For the text-containing cell, return its midpoint in (x, y) coordinate format. 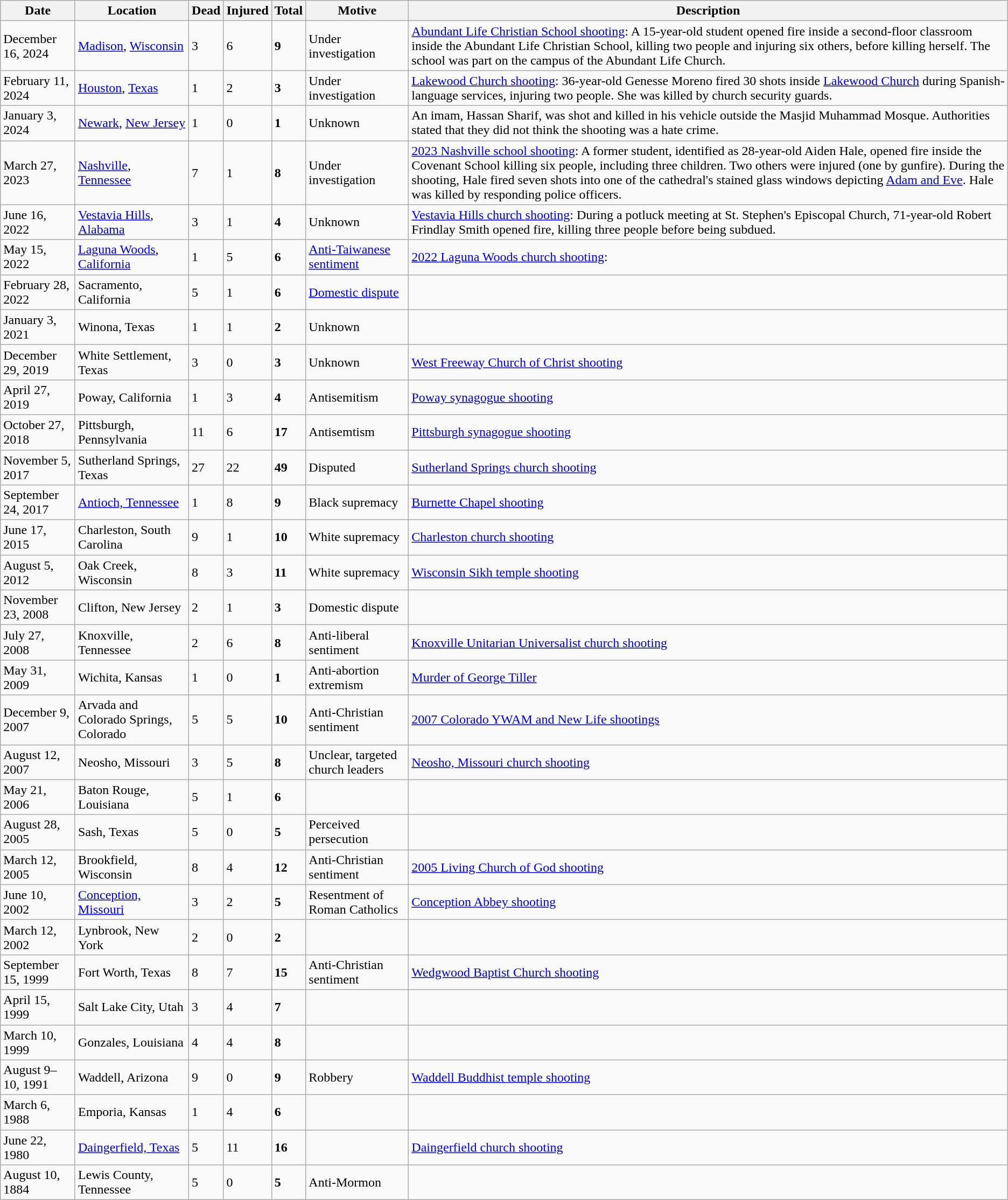
Sacramento, California (131, 292)
Injured (248, 11)
Neosho, Missouri church shooting (708, 762)
June 22, 1980 (38, 1148)
January 3, 2024 (38, 123)
Daingerfield, Texas (131, 1148)
West Freeway Church of Christ shooting (708, 362)
17 (289, 432)
2022 Laguna Woods church shooting: (708, 257)
Disputed (358, 467)
Nashville, Tennessee (131, 172)
Description (708, 11)
August 5, 2012 (38, 573)
Baton Rouge, Louisiana (131, 797)
27 (206, 467)
Poway synagogue shooting (708, 397)
March 6, 1988 (38, 1112)
November 5, 2017 (38, 467)
Location (131, 11)
Dead (206, 11)
White Settlement, Texas (131, 362)
2007 Colorado YWAM and New Life shootings (708, 720)
Robbery (358, 1078)
March 12, 2005 (38, 867)
12 (289, 867)
Neosho, Missouri (131, 762)
16 (289, 1148)
Antisemitism (358, 397)
Daingerfield church shooting (708, 1148)
January 3, 2021 (38, 327)
May 21, 2006 (38, 797)
Motive (358, 11)
Sutherland Springs church shooting (708, 467)
Conception, Missouri (131, 902)
49 (289, 467)
Lynbrook, New York (131, 937)
Clifton, New Jersey (131, 607)
Anti-Mormon (358, 1182)
July 27, 2008 (38, 643)
Emporia, Kansas (131, 1112)
June 17, 2015 (38, 537)
June 16, 2022 (38, 222)
Waddell Buddhist temple shooting (708, 1078)
August 10, 1884 (38, 1182)
April 27, 2019 (38, 397)
February 28, 2022 (38, 292)
Unclear, targeted church leaders (358, 762)
August 28, 2005 (38, 832)
Pittsburgh synagogue shooting (708, 432)
March 27, 2023 (38, 172)
December 9, 2007 (38, 720)
Wisconsin Sikh temple shooting (708, 573)
October 27, 2018 (38, 432)
February 11, 2024 (38, 88)
Perceived persecution (358, 832)
August 12, 2007 (38, 762)
March 12, 2002 (38, 937)
Vestavia Hills, Alabama (131, 222)
Pittsburgh, Pennsylvania (131, 432)
Waddell, Arizona (131, 1078)
Anti-Taiwanese sentiment (358, 257)
June 10, 2002 (38, 902)
Winona, Texas (131, 327)
22 (248, 467)
Wedgwood Baptist Church shooting (708, 972)
Newark, New Jersey (131, 123)
15 (289, 972)
April 15, 1999 (38, 1007)
Gonzales, Louisiana (131, 1042)
Sutherland Springs, Texas (131, 467)
Salt Lake City, Utah (131, 1007)
May 15, 2022 (38, 257)
Anti-liberal sentiment (358, 643)
Arvada and Colorado Springs, Colorado (131, 720)
Houston, Texas (131, 88)
Wichita, Kansas (131, 677)
Antisemtism (358, 432)
March 10, 1999 (38, 1042)
September 15, 1999 (38, 972)
Resentment of Roman Catholics (358, 902)
Knoxville Unitarian Universalist church shooting (708, 643)
May 31, 2009 (38, 677)
Laguna Woods, California (131, 257)
2005 Living Church of God shooting (708, 867)
Fort Worth, Texas (131, 972)
Knoxville, Tennessee (131, 643)
Poway, California (131, 397)
Sash, Texas (131, 832)
December 16, 2024 (38, 46)
Conception Abbey shooting (708, 902)
Anti-abortion extremism (358, 677)
Charleston church shooting (708, 537)
Burnette Chapel shooting (708, 503)
September 24, 2017 (38, 503)
August 9–10, 1991 (38, 1078)
Brookfield, Wisconsin (131, 867)
Oak Creek, Wisconsin (131, 573)
Black supremacy (358, 503)
Total (289, 11)
Madison, Wisconsin (131, 46)
Charleston, South Carolina (131, 537)
Date (38, 11)
November 23, 2008 (38, 607)
Lewis County, Tennessee (131, 1182)
Murder of George Tiller (708, 677)
December 29, 2019 (38, 362)
Antioch, Tennessee (131, 503)
